Return [x, y] of the center of cell containing provided text 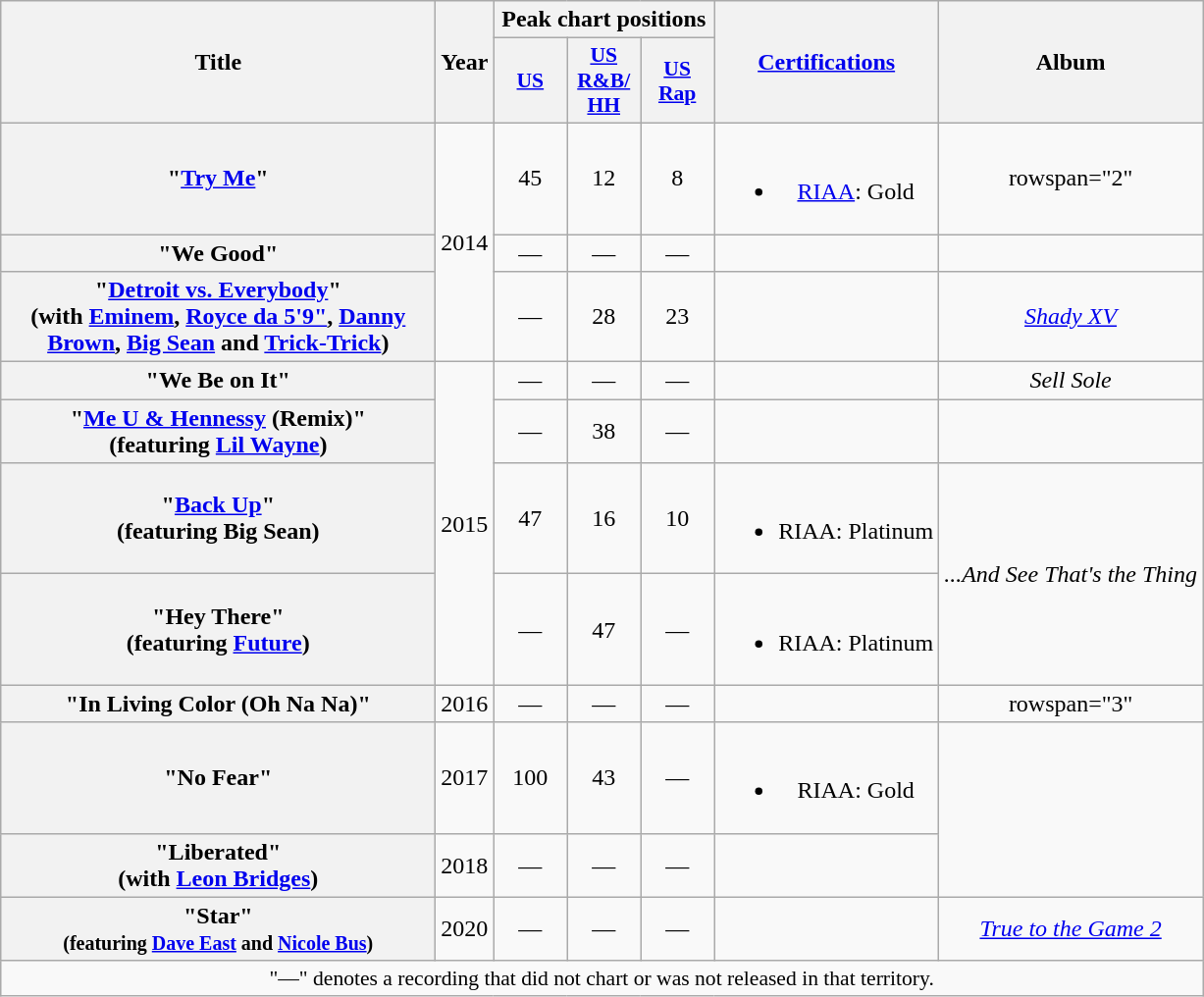
43 [604, 777]
"We Be on It" [218, 381]
2020 [465, 928]
2016 [465, 704]
"Liberated"(with Leon Bridges) [218, 866]
USR&B/HH [604, 80]
Album [1072, 63]
10 [677, 518]
28 [604, 317]
38 [604, 432]
"Hey There"(featuring Future) [218, 630]
True to the Game 2 [1072, 928]
2014 [465, 241]
"Me U & Hennessy (Remix)"(featuring Lil Wayne) [218, 432]
12 [604, 179]
"Star"(featuring Dave East and Nicole Bus) [218, 928]
"In Living Color (Oh Na Na)" [218, 704]
USRap [677, 80]
"Detroit vs. Everybody"(with Eminem, Royce da 5'9", Danny Brown, Big Sean and Trick-Trick) [218, 317]
2017 [465, 777]
23 [677, 317]
"Try Me" [218, 179]
...And See That's the Thing [1072, 574]
100 [530, 777]
Peak chart positions [604, 20]
8 [677, 179]
"No Fear" [218, 777]
45 [530, 179]
rowspan="3" [1072, 704]
16 [604, 518]
US [530, 80]
Shady XV [1072, 317]
Certifications [826, 63]
Year [465, 63]
2018 [465, 866]
rowspan="2" [1072, 179]
Sell Sole [1072, 381]
2015 [465, 524]
"Back Up"(featuring Big Sean) [218, 518]
"—" denotes a recording that did not chart or was not released in that territory. [602, 978]
Title [218, 63]
"We Good" [218, 252]
